Scan for the cell matching the given text and deliver its (x, y) coordinate at center. 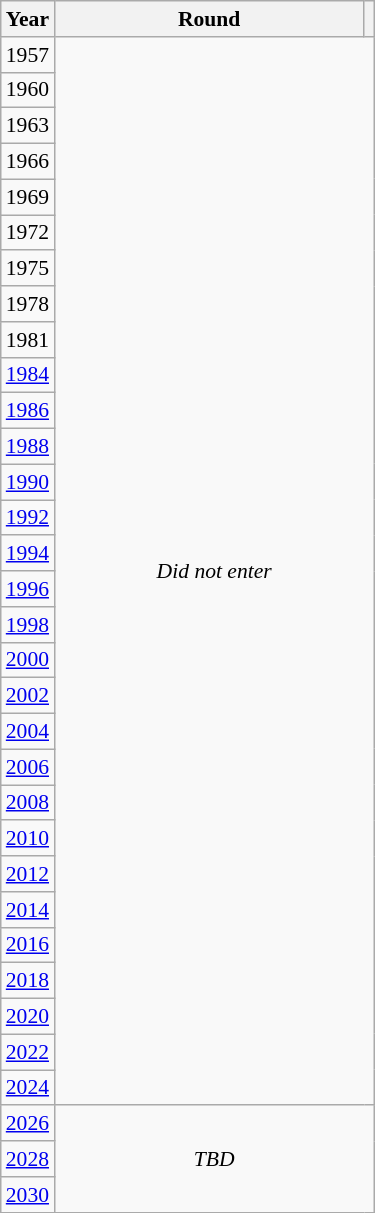
2024 (28, 1088)
1966 (28, 162)
1994 (28, 554)
2018 (28, 981)
2030 (28, 1195)
1975 (28, 269)
2016 (28, 945)
2006 (28, 767)
2020 (28, 1017)
2028 (28, 1159)
1984 (28, 375)
1981 (28, 340)
TBD (214, 1160)
1957 (28, 55)
1996 (28, 589)
2022 (28, 1052)
2010 (28, 839)
2000 (28, 660)
1992 (28, 518)
Year (28, 19)
2012 (28, 874)
Did not enter (214, 572)
2026 (28, 1124)
2004 (28, 732)
1960 (28, 90)
1963 (28, 126)
2002 (28, 696)
1969 (28, 197)
1972 (28, 233)
1998 (28, 625)
1988 (28, 447)
2014 (28, 910)
Round (209, 19)
1986 (28, 411)
1990 (28, 482)
2008 (28, 803)
1978 (28, 304)
